Capture the cell that displays the provided text and extract its [x, y] central coordinate. 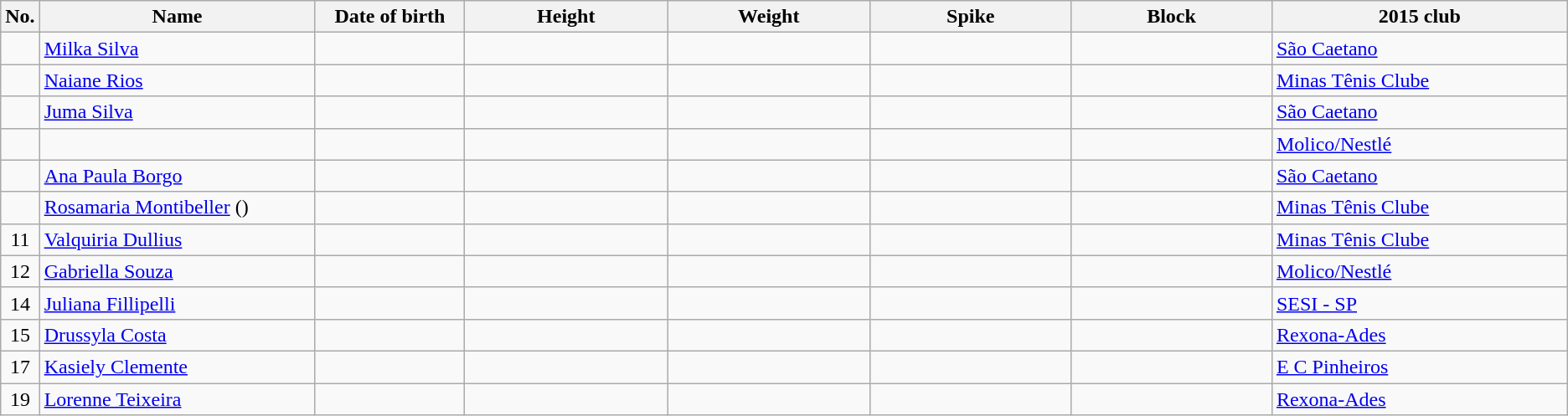
Lorenne Teixeira [178, 399]
E C Pinheiros [1419, 367]
SESI - SP [1419, 303]
Juma Silva [178, 112]
Name [178, 17]
15 [20, 335]
Weight [769, 17]
Naiane Rios [178, 80]
14 [20, 303]
Spike [971, 17]
Milka Silva [178, 49]
Block [1172, 17]
No. [20, 17]
17 [20, 367]
19 [20, 399]
Date of birth [390, 17]
Drussyla Costa [178, 335]
2015 club [1419, 17]
Valquiria Dullius [178, 239]
Kasiely Clemente [178, 367]
Height [566, 17]
Juliana Fillipelli [178, 303]
11 [20, 239]
Rosamaria Montibeller () [178, 208]
Ana Paula Borgo [178, 176]
12 [20, 271]
Gabriella Souza [178, 271]
